Find where the given text appears and provide that cell's center as [x, y] coordinate. 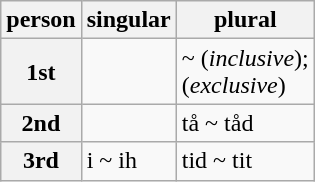
1st [41, 72]
person [41, 20]
singular [128, 20]
i ~ ih [128, 161]
2nd [41, 123]
tid ~ tit [245, 161]
plural [245, 20]
tå ~ tåd [245, 123]
~ (inclusive); (exclusive) [245, 72]
3rd [41, 161]
